Detect which cell encompasses the target text, then output its [X, Y] center coordinate. 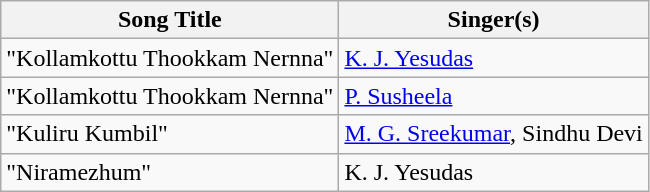
P. Susheela [494, 96]
Singer(s) [494, 20]
Song Title [170, 20]
"Kuliru Kumbil" [170, 134]
"Niramezhum" [170, 172]
M. G. Sreekumar, Sindhu Devi [494, 134]
